For the text-containing cell, return its midpoint in [X, Y] coordinate format. 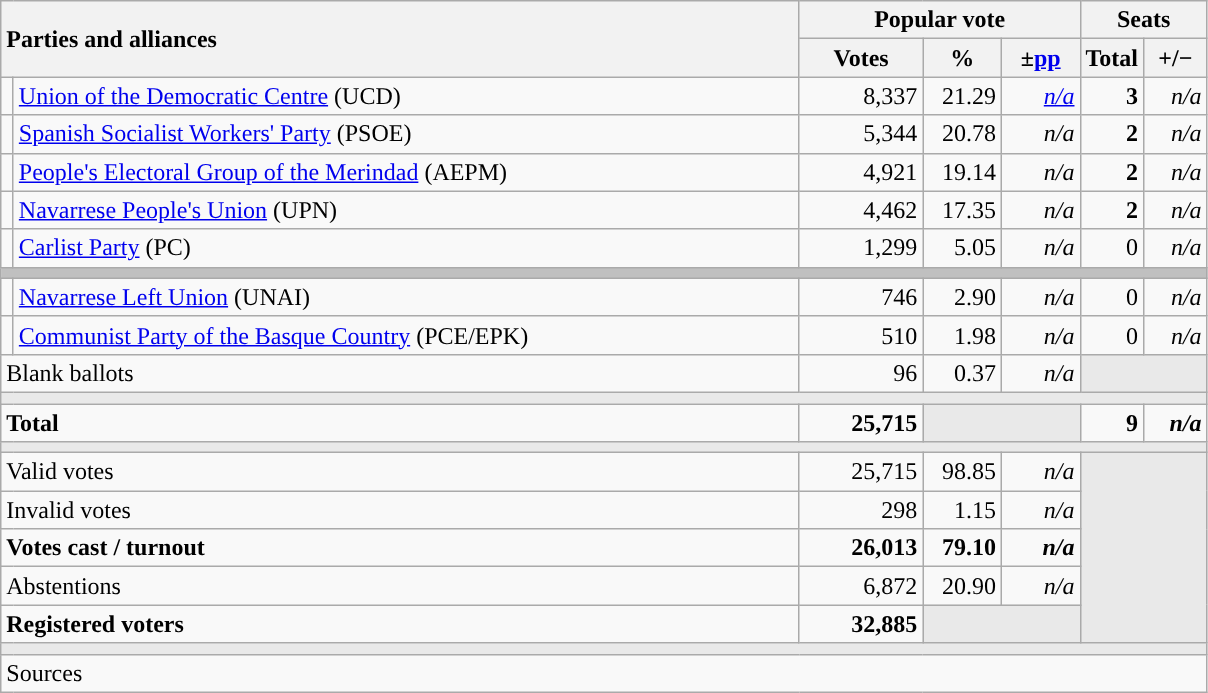
Navarrese People's Union (UPN) [406, 210]
20.78 [962, 134]
Communist Party of the Basque Country (PCE/EPK) [406, 335]
746 [861, 297]
4,921 [861, 172]
Votes cast / turnout [400, 548]
1,299 [861, 248]
8,337 [861, 96]
+/− [1176, 58]
Spanish Socialist Workers' Party (PSOE) [406, 134]
Registered voters [400, 624]
Union of the Democratic Centre (UCD) [406, 96]
Invalid votes [400, 510]
People's Electoral Group of the Merindad (AEPM) [406, 172]
±pp [1040, 58]
26,013 [861, 548]
510 [861, 335]
79.10 [962, 548]
5,344 [861, 134]
4,462 [861, 210]
96 [861, 373]
2.90 [962, 297]
Valid votes [400, 472]
% [962, 58]
5.05 [962, 248]
3 [1112, 96]
Parties and alliances [400, 39]
Abstentions [400, 586]
17.35 [962, 210]
Votes [861, 58]
6,872 [861, 586]
32,885 [861, 624]
1.15 [962, 510]
Carlist Party (PC) [406, 248]
21.29 [962, 96]
Navarrese Left Union (UNAI) [406, 297]
20.90 [962, 586]
Blank ballots [400, 373]
Popular vote [940, 20]
19.14 [962, 172]
98.85 [962, 472]
Sources [604, 673]
1.98 [962, 335]
Seats [1144, 20]
298 [861, 510]
9 [1112, 423]
0.37 [962, 373]
